Find where the given text appears and provide that cell's center as [x, y] coordinate. 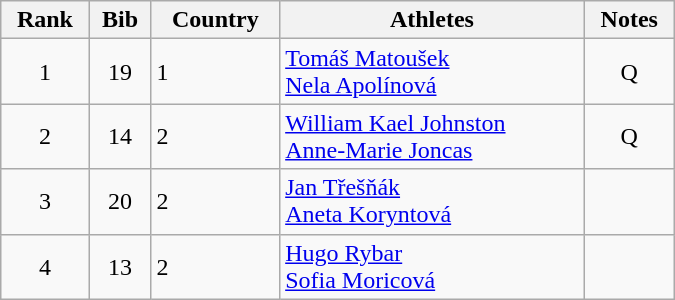
20 [120, 202]
19 [120, 72]
3 [45, 202]
Notes [629, 20]
Hugo RybarSofia Moricová [432, 266]
Bib [120, 20]
Jan TřešňákAneta Koryntová [432, 202]
William Kael JohnstonAnne-Marie Joncas [432, 136]
Athletes [432, 20]
Country [216, 20]
Rank [45, 20]
14 [120, 136]
Tomáš MatoušekNela Apolínová [432, 72]
4 [45, 266]
13 [120, 266]
